Detect which cell encompasses the target text, then output its (X, Y) center coordinate. 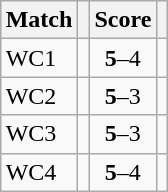
WC4 (39, 172)
WC1 (39, 58)
Score (123, 20)
WC3 (39, 134)
Match (39, 20)
WC2 (39, 96)
